Return the [X, Y] coordinate for the center point of the cell that contains the specified text.  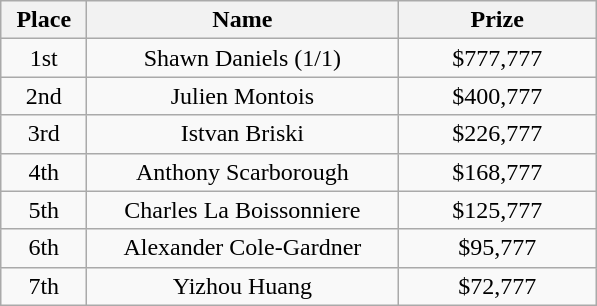
Shawn Daniels (1/1) [242, 58]
6th [44, 248]
$95,777 [498, 248]
Julien Montois [242, 96]
Name [242, 20]
2nd [44, 96]
Place [44, 20]
$125,777 [498, 210]
$72,777 [498, 286]
4th [44, 172]
Alexander Cole-Gardner [242, 248]
Prize [498, 20]
5th [44, 210]
7th [44, 286]
1st [44, 58]
3rd [44, 134]
$168,777 [498, 172]
$400,777 [498, 96]
Charles La Boissonniere [242, 210]
Anthony Scarborough [242, 172]
Yizhou Huang [242, 286]
Istvan Briski [242, 134]
$226,777 [498, 134]
$777,777 [498, 58]
